Pinpoint the cell where the given text exists, returning its (x, y) midpoint coordinate. 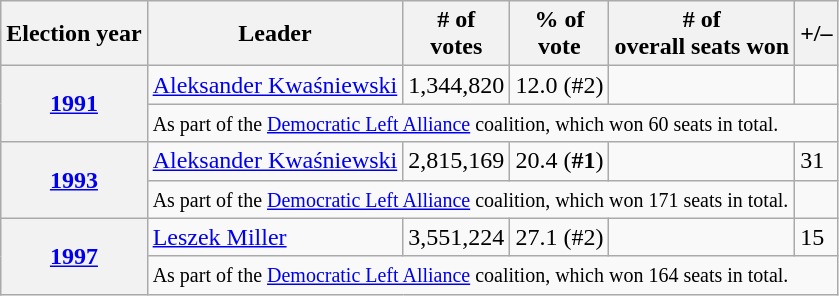
1993 (74, 180)
1,344,820 (456, 85)
+/– (816, 34)
Leader (275, 34)
% ofvote (560, 34)
As part of the Democratic Left Alliance coalition, which won 171 seats in total. (471, 199)
1997 (74, 256)
# ofoverall seats won (702, 34)
3,551,224 (456, 237)
As part of the Democratic Left Alliance coalition, which won 164 seats in total. (492, 275)
27.1 (#2) (560, 237)
Election year (74, 34)
31 (816, 161)
12.0 (#2) (560, 85)
Leszek Miller (275, 237)
# ofvotes (456, 34)
2,815,169 (456, 161)
As part of the Democratic Left Alliance coalition, which won 60 seats in total. (492, 123)
1991 (74, 104)
15 (816, 237)
20.4 (#1) (560, 161)
